Provide the (X, Y) coordinate of the cell's center where the given text is located.  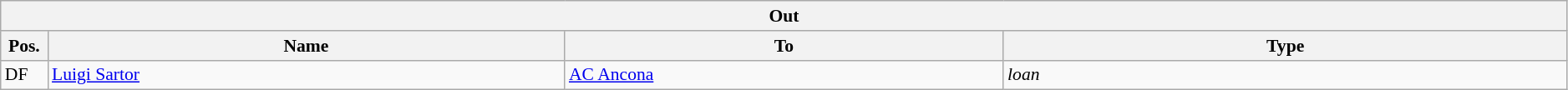
Pos. (24, 46)
Name (306, 46)
Type (1285, 46)
AC Ancona (784, 75)
Out (784, 16)
DF (24, 75)
To (784, 46)
loan (1285, 75)
Luigi Sartor (306, 75)
